Detect which cell encompasses the target text, then output its [x, y] center coordinate. 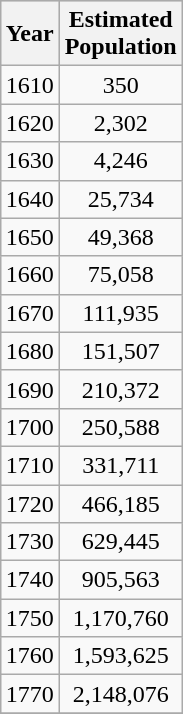
1720 [30, 503]
1,593,625 [120, 656]
1690 [30, 389]
1670 [30, 313]
1630 [30, 161]
49,368 [120, 237]
25,734 [120, 199]
331,711 [120, 465]
1730 [30, 542]
2,302 [120, 123]
4,246 [120, 161]
2,148,076 [120, 694]
1760 [30, 656]
1660 [30, 275]
210,372 [120, 389]
1680 [30, 351]
1770 [30, 694]
250,588 [120, 427]
1740 [30, 580]
151,507 [120, 351]
Year [30, 34]
1640 [30, 199]
111,935 [120, 313]
1710 [30, 465]
EstimatedPopulation [120, 34]
629,445 [120, 542]
1620 [30, 123]
1,170,760 [120, 618]
905,563 [120, 580]
350 [120, 85]
1750 [30, 618]
466,185 [120, 503]
75,058 [120, 275]
1700 [30, 427]
1650 [30, 237]
1610 [30, 85]
